Provide the [X, Y] coordinate of the cell's center where the given text is located.  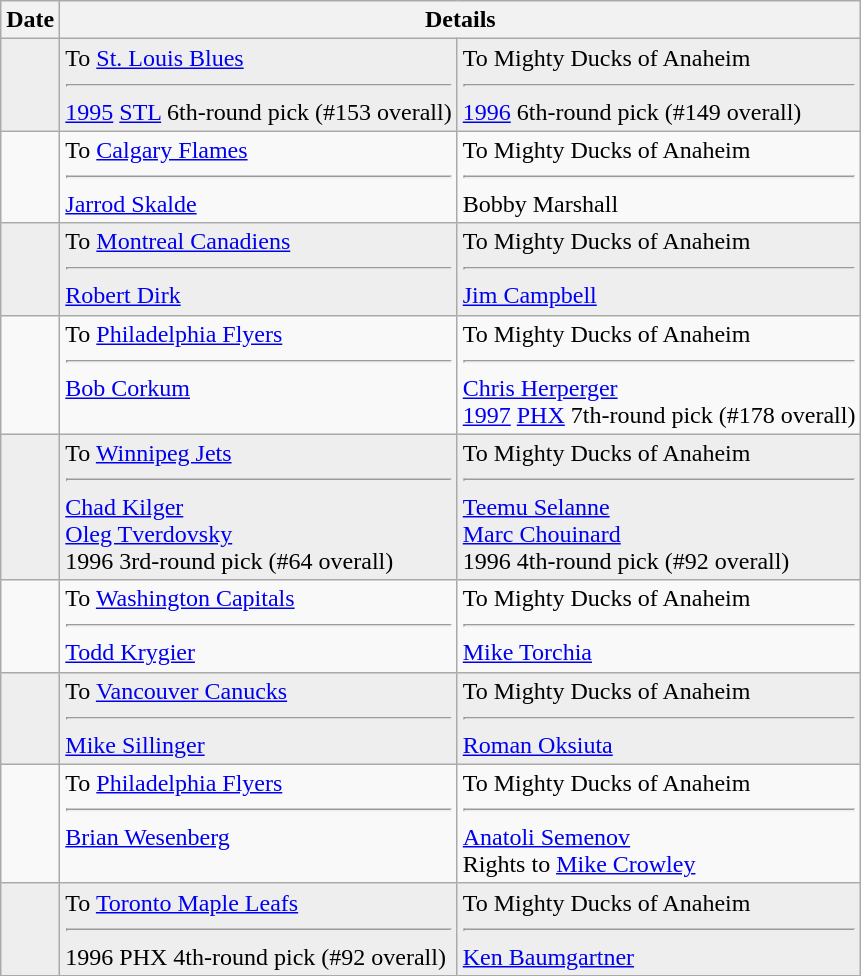
To Mighty Ducks of AnaheimChris Herperger1997 PHX 7th-round pick (#178 overall) [659, 374]
To Mighty Ducks of AnaheimRoman Oksiuta [659, 718]
To Vancouver CanucksMike Sillinger [258, 718]
To Calgary FlamesJarrod Skalde [258, 177]
To Mighty Ducks of AnaheimJim Campbell [659, 269]
To Mighty Ducks of AnaheimKen Baumgartner [659, 929]
Details [460, 20]
To Mighty Ducks of AnaheimTeemu SelanneMarc Chouinard1996 4th-round pick (#92 overall) [659, 507]
To Mighty Ducks of Anaheim1996 6th-round pick (#149 overall) [659, 85]
To Mighty Ducks of AnaheimBobby Marshall [659, 177]
Date [30, 20]
To Philadelphia FlyersBob Corkum [258, 374]
To St. Louis Blues1995 STL 6th-round pick (#153 overall) [258, 85]
To Toronto Maple Leafs1996 PHX 4th-round pick (#92 overall) [258, 929]
To Washington CapitalsTodd Krygier [258, 626]
To Mighty Ducks of AnaheimAnatoli SemenovRights to Mike Crowley [659, 824]
To Montreal CanadiensRobert Dirk [258, 269]
To Mighty Ducks of AnaheimMike Torchia [659, 626]
To Winnipeg JetsChad KilgerOleg Tverdovsky1996 3rd-round pick (#64 overall) [258, 507]
To Philadelphia FlyersBrian Wesenberg [258, 824]
